Return [X, Y] of the center of cell containing provided text 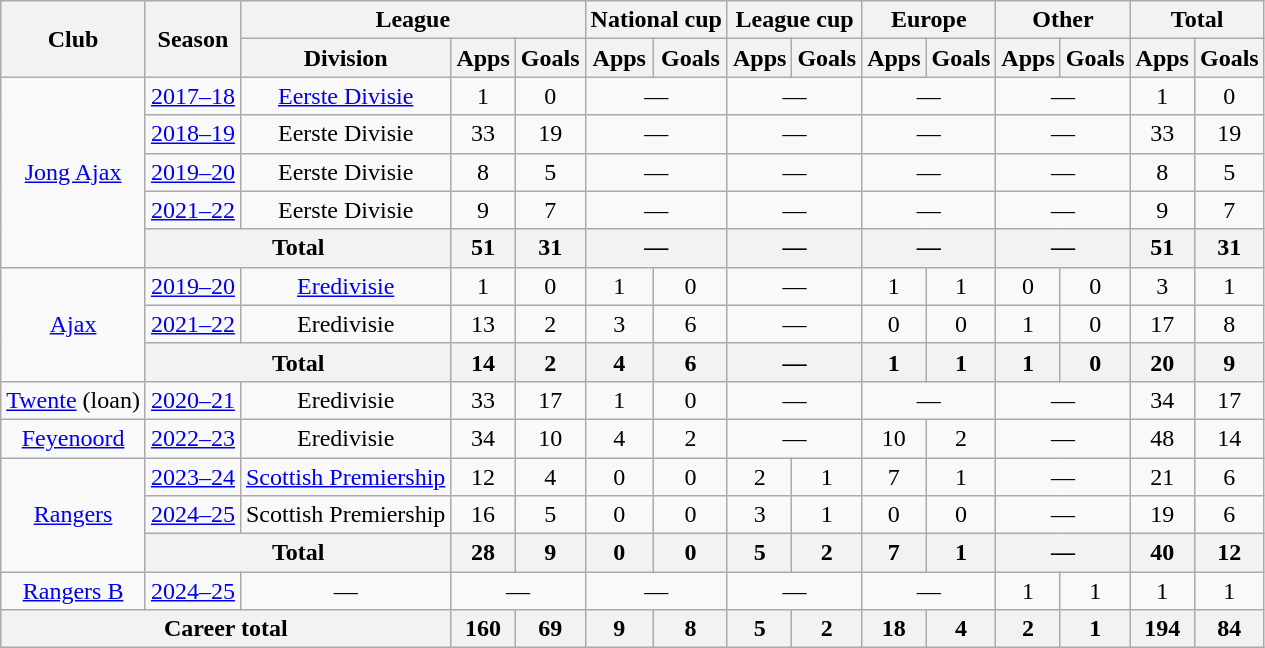
Europe [929, 20]
21 [1162, 477]
Rangers B [74, 591]
Feyenoord [74, 438]
National cup [656, 20]
160 [483, 629]
Career total [226, 629]
Season [192, 39]
Other [1063, 20]
2017–18 [192, 96]
2020–21 [192, 400]
28 [483, 553]
48 [1162, 438]
2022–23 [192, 438]
League cup [794, 20]
Rangers [74, 515]
2023–24 [192, 477]
84 [1229, 629]
18 [894, 629]
16 [483, 515]
Jong Ajax [74, 172]
Twente (loan) [74, 400]
20 [1162, 362]
194 [1162, 629]
69 [550, 629]
40 [1162, 553]
Club [74, 39]
Ajax [74, 324]
League [412, 20]
Division [345, 58]
2018–19 [192, 134]
13 [483, 324]
